Find where the given text appears and provide that cell's center as [X, Y] coordinate. 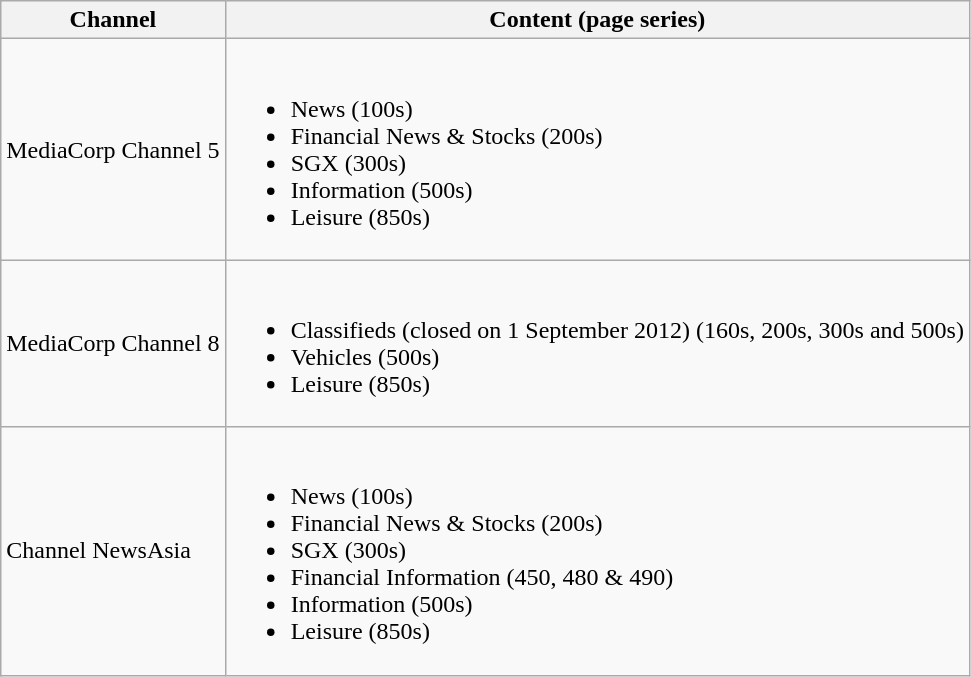
Classifieds (closed on 1 September 2012) (160s, 200s, 300s and 500s)Vehicles (500s)Leisure (850s) [597, 344]
Channel [113, 20]
News (100s)Financial News & Stocks (200s)SGX (300s)Financial Information (450, 480 & 490)Information (500s)Leisure (850s) [597, 551]
MediaCorp Channel 5 [113, 150]
News (100s)Financial News & Stocks (200s)SGX (300s)Information (500s)Leisure (850s) [597, 150]
Channel NewsAsia [113, 551]
Content (page series) [597, 20]
MediaCorp Channel 8 [113, 344]
